From the cell containing the given text, extract its center point as (x, y) coordinate. 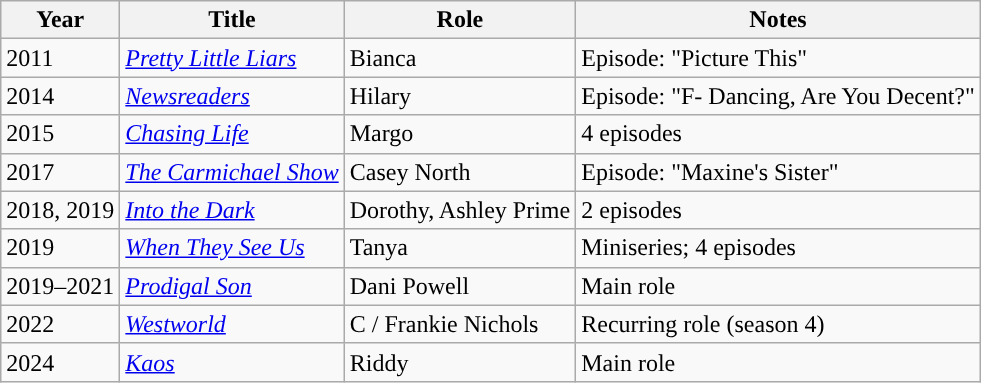
Role (460, 20)
4 episodes (778, 134)
2014 (60, 96)
Kaos (232, 362)
Year (60, 20)
When They See Us (232, 248)
Episode: "Picture This" (778, 58)
2024 (60, 362)
Casey North (460, 172)
Notes (778, 20)
Riddy (460, 362)
Recurring role (season 4) (778, 324)
2017 (60, 172)
Pretty Little Liars (232, 58)
Into the Dark (232, 210)
Westworld (232, 324)
2 episodes (778, 210)
Bianca (460, 58)
Dani Powell (460, 286)
Dorothy, Ashley Prime (460, 210)
2011 (60, 58)
Tanya (460, 248)
Newsreaders (232, 96)
C / Frankie Nichols (460, 324)
Prodigal Son (232, 286)
Chasing Life (232, 134)
2018, 2019 (60, 210)
Episode: "Maxine's Sister" (778, 172)
Miniseries; 4 episodes (778, 248)
2015 (60, 134)
Title (232, 20)
2019 (60, 248)
The Carmichael Show (232, 172)
Margo (460, 134)
2019–2021 (60, 286)
Hilary (460, 96)
Episode: "F- Dancing, Are You Decent?" (778, 96)
2022 (60, 324)
